Identify which cell holds the provided text, then report its (x, y) central coordinate. 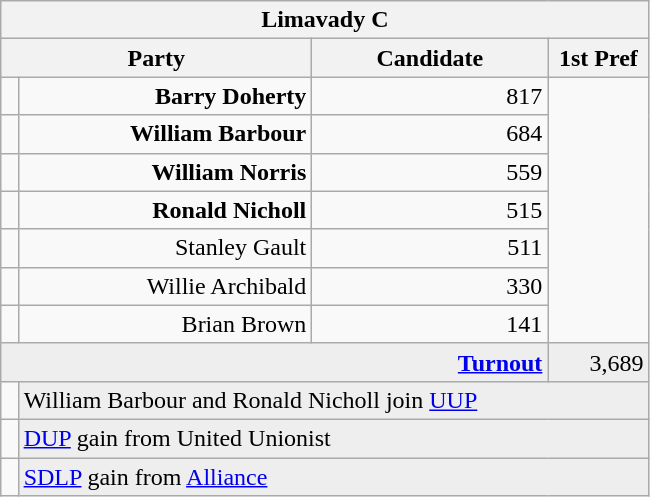
Ronald Nicholl (165, 210)
1st Pref (598, 58)
Barry Doherty (165, 96)
511 (430, 248)
330 (430, 286)
3,689 (598, 362)
William Norris (165, 172)
Stanley Gault (165, 248)
DUP gain from United Unionist (334, 438)
817 (430, 96)
141 (430, 324)
Brian Brown (165, 324)
William Barbour (165, 134)
SDLP gain from Alliance (334, 477)
515 (430, 210)
Turnout (274, 362)
Party (156, 58)
684 (430, 134)
Candidate (430, 58)
Willie Archibald (165, 286)
William Barbour and Ronald Nicholl join UUP (334, 400)
Limavady C (325, 20)
559 (430, 172)
